Scan for the cell matching the given text and deliver its (x, y) coordinate at center. 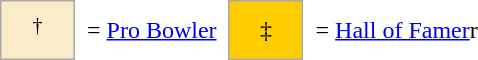
‡ (266, 30)
† (38, 30)
= Pro Bowler (152, 30)
